Return the (x, y) coordinate for the center point of the cell that contains the specified text.  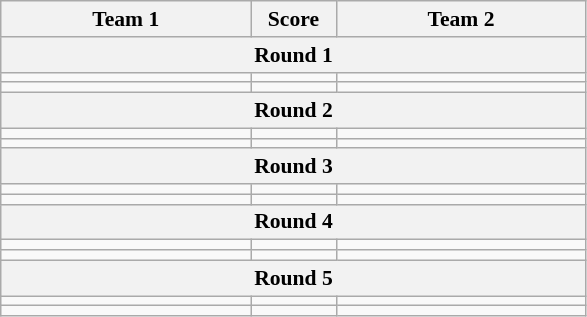
Round 3 (294, 167)
Round 2 (294, 111)
Team 2 (461, 19)
Round 1 (294, 55)
Round 5 (294, 278)
Score (294, 19)
Team 1 (126, 19)
Round 4 (294, 222)
